Locate the cell with the specified text and output its [x, y] center coordinate. 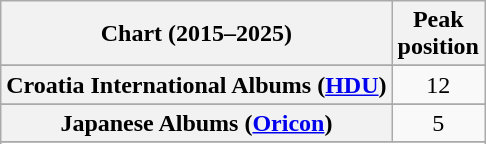
12 [438, 85]
5 [438, 123]
Croatia International Albums (HDU) [196, 85]
Chart (2015–2025) [196, 34]
Japanese Albums (Oricon) [196, 123]
Peakposition [438, 34]
